Pinpoint the cell where the given text exists, returning its (X, Y) midpoint coordinate. 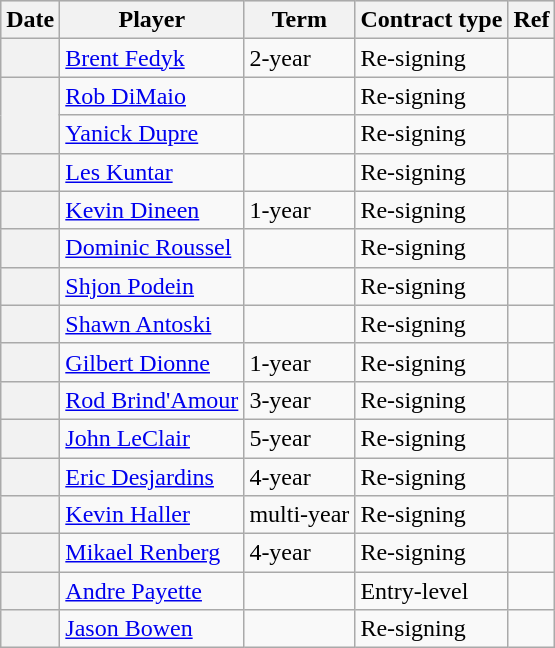
3-year (300, 400)
Kevin Haller (152, 515)
Jason Bowen (152, 629)
Ref (532, 20)
Mikael Renberg (152, 553)
Shawn Antoski (152, 324)
Date (30, 20)
Yanick Dupre (152, 134)
Entry-level (432, 591)
Contract type (432, 20)
Rob DiMaio (152, 96)
2-year (300, 58)
multi-year (300, 515)
John LeClair (152, 438)
Rod Brind'Amour (152, 400)
Kevin Dineen (152, 210)
Term (300, 20)
Shjon Podein (152, 286)
Gilbert Dionne (152, 362)
Eric Desjardins (152, 477)
Andre Payette (152, 591)
Dominic Roussel (152, 248)
5-year (300, 438)
Les Kuntar (152, 172)
Player (152, 20)
Brent Fedyk (152, 58)
